Output the [X, Y] coordinate of the center of the cell containing the given text.  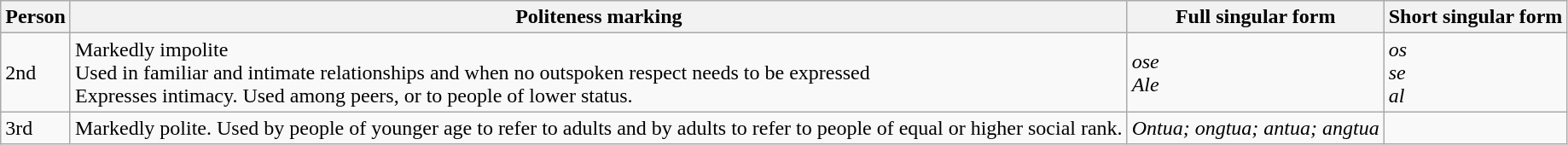
oseAle [1256, 72]
Politeness marking [599, 17]
Markedly polite. Used by people of younger age to refer to adults and by adults to refer to people of equal or higher social rank. [599, 128]
Full singular form [1256, 17]
Person [36, 17]
2nd [36, 72]
Short singular form [1476, 17]
osseal [1476, 72]
Ontua; ongtua; antua; angtua [1256, 128]
3rd [36, 128]
